Find where the given text appears and provide that cell's center as (X, Y) coordinate. 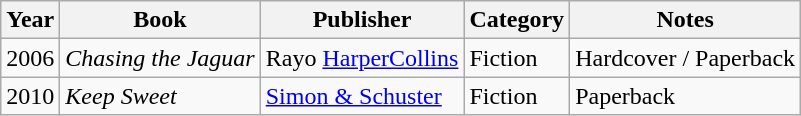
Publisher (362, 20)
Simon & Schuster (362, 96)
Paperback (686, 96)
Keep Sweet (160, 96)
2006 (30, 58)
Category (517, 20)
Book (160, 20)
Year (30, 20)
Rayo HarperCollins (362, 58)
2010 (30, 96)
Notes (686, 20)
Chasing the Jaguar (160, 58)
Hardcover / Paperback (686, 58)
